From the cell containing the given text, extract its center point as (X, Y) coordinate. 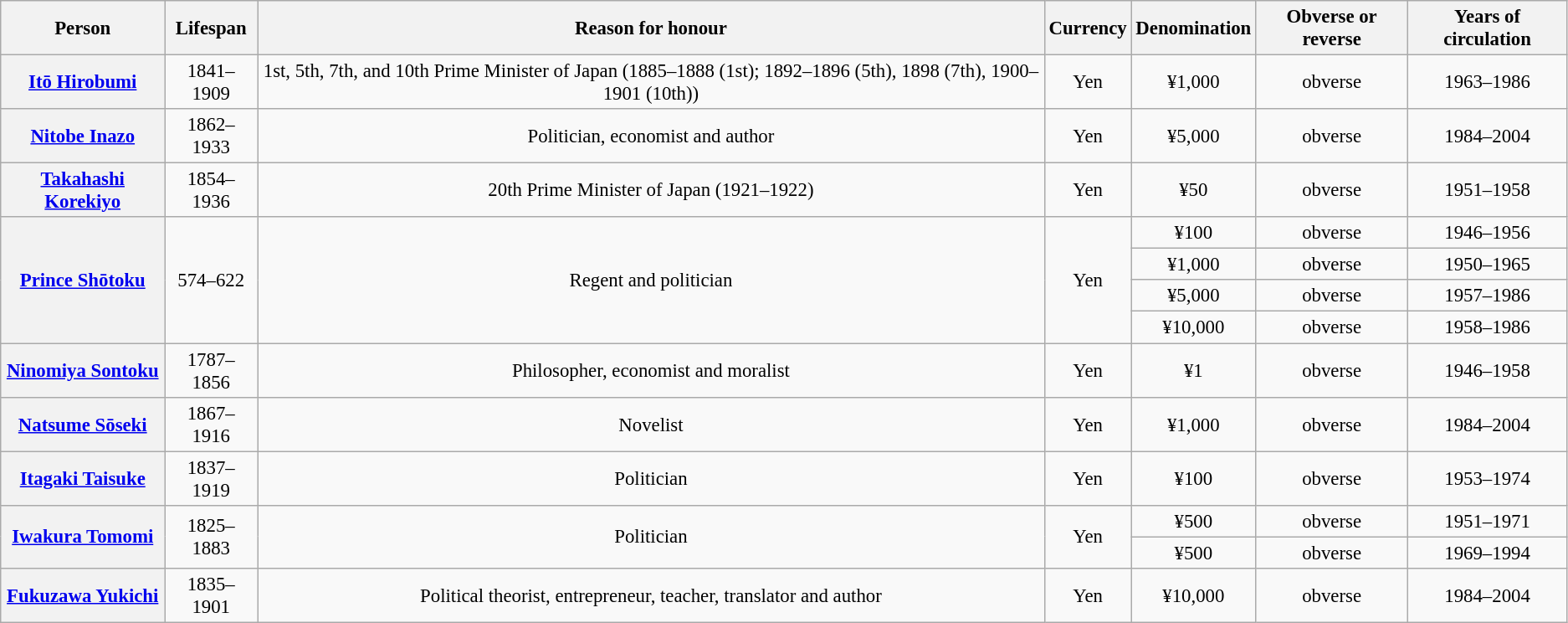
1946–1956 (1488, 233)
Prince Shōtoku (83, 280)
1953–1974 (1488, 479)
1867–1916 (211, 424)
¥50 (1193, 191)
Takahashi Korekiyo (83, 191)
1950–1965 (1488, 265)
1854–1936 (211, 191)
Denomination (1193, 28)
Novelist (651, 424)
20th Prime Minister of Japan (1921–1922) (651, 191)
1963–1986 (1488, 82)
Philosopher, economist and moralist (651, 370)
Currency (1088, 28)
1951–1971 (1488, 521)
Lifespan (211, 28)
Iwakura Tomomi (83, 536)
Political theorist, entrepreneur, teacher, translator and author (651, 596)
1825–1883 (211, 536)
Obverse or reverse (1332, 28)
1969–1994 (1488, 553)
1st, 5th, 7th, and 10th Prime Minister of Japan (1885–1888 (1st); 1892–1896 (5th), 1898 (7th), 1900–1901 (10th)) (651, 82)
1862–1933 (211, 136)
Itagaki Taisuke (83, 479)
1958–1986 (1488, 327)
Person (83, 28)
Nitobe Inazo (83, 136)
1837–1919 (211, 479)
1787–1856 (211, 370)
Itō Hirobumi (83, 82)
Regent and politician (651, 280)
Natsume Sōseki (83, 424)
1835–1901 (211, 596)
Fukuzawa Yukichi (83, 596)
Politician, economist and author (651, 136)
Reason for honour (651, 28)
574–622 (211, 280)
¥1 (1193, 370)
Ninomiya Sontoku (83, 370)
1841–1909 (211, 82)
1957–1986 (1488, 296)
Years of circulation (1488, 28)
1951–1958 (1488, 191)
1946–1958 (1488, 370)
